Return (x, y) of the center of cell containing provided text 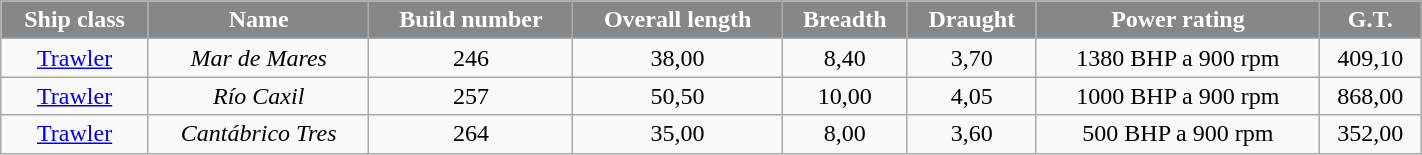
Power rating (1178, 20)
Breadth (844, 20)
264 (471, 134)
Cantábrico Tres (258, 134)
8,00 (844, 134)
352,00 (1370, 134)
Build number (471, 20)
409,10 (1370, 58)
1380 BHP a 900 rpm (1178, 58)
246 (471, 58)
3,70 (972, 58)
Name (258, 20)
Mar de Mares (258, 58)
38,00 (678, 58)
50,50 (678, 96)
3,60 (972, 134)
868,00 (1370, 96)
Río Caxil (258, 96)
Ship class (75, 20)
Draught (972, 20)
1000 BHP a 900 rpm (1178, 96)
8,40 (844, 58)
500 BHP a 900 rpm (1178, 134)
35,00 (678, 134)
G.T. (1370, 20)
4,05 (972, 96)
10,00 (844, 96)
Overall length (678, 20)
257 (471, 96)
